Search for the cell housing the specified text and yield its (x, y) center coordinate. 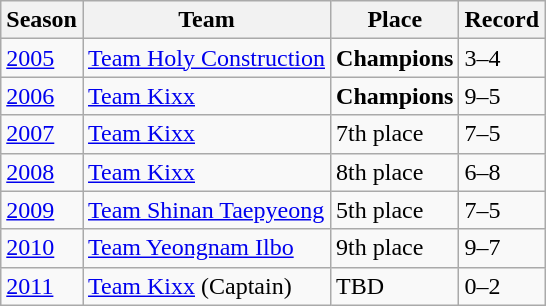
6–8 (502, 172)
9–7 (502, 248)
0–2 (502, 286)
Place (395, 20)
Team Kixx (Captain) (206, 286)
TBD (395, 286)
2007 (42, 134)
2011 (42, 286)
Team Yeongnam Ilbo (206, 248)
Season (42, 20)
Record (502, 20)
9th place (395, 248)
3–4 (502, 58)
2010 (42, 248)
2008 (42, 172)
Team Shinan Taepyeong (206, 210)
2009 (42, 210)
8th place (395, 172)
Team (206, 20)
2005 (42, 58)
Team Holy Construction (206, 58)
7th place (395, 134)
9–5 (502, 96)
2006 (42, 96)
5th place (395, 210)
